Extract the [x, y] coordinate from the center of the cell holding the provided text.  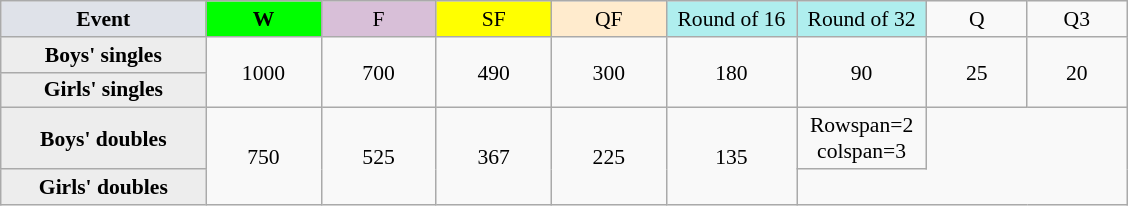
367 [494, 156]
Boys' doubles [104, 138]
525 [378, 156]
Rowspan=2 colspan=3 [861, 138]
225 [608, 156]
Event [104, 19]
1000 [264, 72]
QF [608, 19]
20 [1077, 72]
Q [977, 19]
700 [378, 72]
Boys' singles [104, 55]
135 [731, 156]
Q3 [1077, 19]
Girls' doubles [104, 187]
Girls' singles [104, 90]
W [264, 19]
750 [264, 156]
300 [608, 72]
25 [977, 72]
Round of 16 [731, 19]
SF [494, 19]
90 [861, 72]
F [378, 19]
490 [494, 72]
180 [731, 72]
Round of 32 [861, 19]
